Return the (x, y) coordinate for the center point of the cell that contains the specified text.  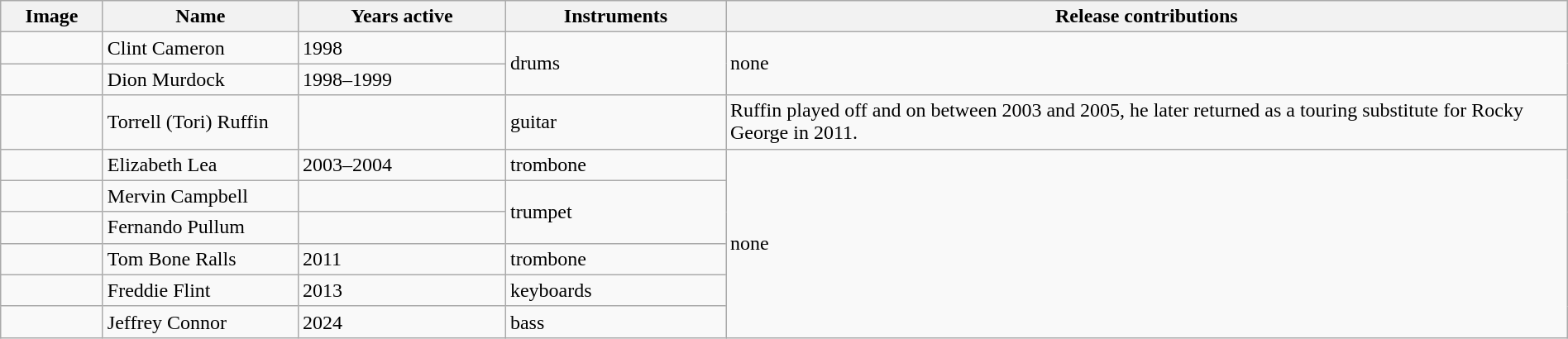
2013 (402, 290)
Release contributions (1147, 17)
bass (615, 322)
2011 (402, 259)
Name (200, 17)
Dion Murdock (200, 79)
drums (615, 64)
Years active (402, 17)
keyboards (615, 290)
Image (52, 17)
Instruments (615, 17)
Freddie Flint (200, 290)
1998–1999 (402, 79)
1998 (402, 48)
Tom Bone Ralls (200, 259)
guitar (615, 122)
Jeffrey Connor (200, 322)
Mervin Campbell (200, 196)
Elizabeth Lea (200, 165)
Ruffin played off and on between 2003 and 2005, he later returned as a touring substitute for Rocky George in 2011. (1147, 122)
2024 (402, 322)
trumpet (615, 212)
2003–2004 (402, 165)
Fernando Pullum (200, 227)
Torrell (Tori) Ruffin (200, 122)
Clint Cameron (200, 48)
